Return [X, Y] of the center of cell containing provided text 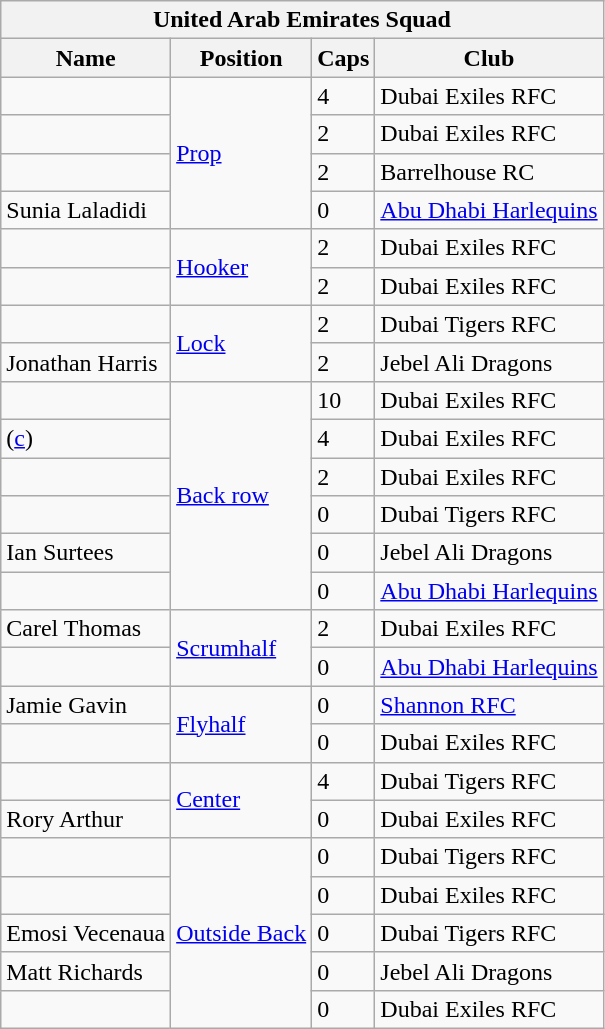
Sunia Laladidi [86, 210]
Caps [344, 58]
United Arab Emirates Squad [302, 20]
Jonathan Harris [86, 362]
Name [86, 58]
Shannon RFC [489, 705]
10 [344, 400]
Club [489, 58]
(c) [86, 438]
Position [242, 58]
Ian Surtees [86, 553]
Barrelhouse RC [489, 172]
Lock [242, 343]
Prop [242, 153]
Back row [242, 495]
Matt Richards [86, 971]
Carel Thomas [86, 629]
Jamie Gavin [86, 705]
Flyhalf [242, 724]
Hooker [242, 267]
Center [242, 800]
Emosi Vecenaua [86, 933]
Scrumhalf [242, 648]
Rory Arthur [86, 819]
Outside Back [242, 933]
